Return (x, y) of the center of cell containing provided text 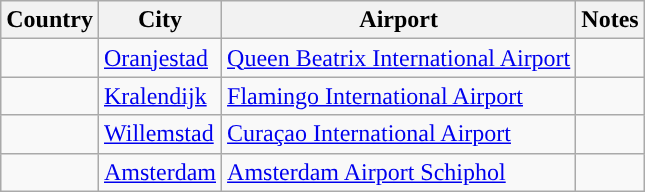
Amsterdam Airport Schiphol (399, 172)
Kralendijk (160, 96)
Airport (399, 20)
Willemstad (160, 134)
Notes (610, 20)
Queen Beatrix International Airport (399, 58)
Amsterdam (160, 172)
City (160, 20)
Curaçao International Airport (399, 134)
Oranjestad (160, 58)
Country (50, 20)
Flamingo International Airport (399, 96)
